Scan for the cell matching the given text and deliver its (X, Y) coordinate at center. 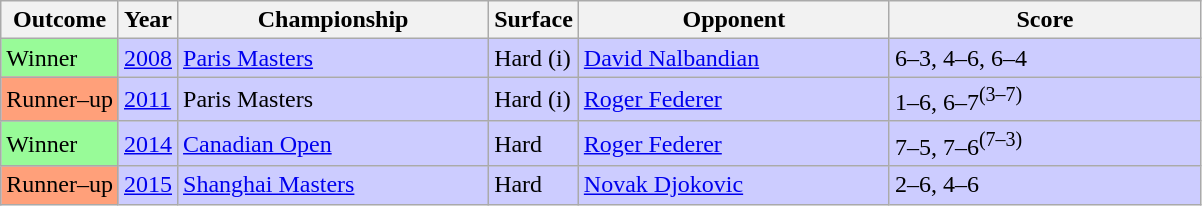
7–5, 7–6(7–3) (1044, 144)
2014 (148, 144)
David Nalbandian (734, 58)
2011 (148, 100)
Outcome (60, 20)
Championship (334, 20)
Novak Djokovic (734, 185)
2008 (148, 58)
6–3, 4–6, 6–4 (1044, 58)
Surface (534, 20)
2015 (148, 185)
Opponent (734, 20)
1–6, 6–7(3–7) (1044, 100)
Shanghai Masters (334, 185)
Year (148, 20)
2–6, 4–6 (1044, 185)
Canadian Open (334, 144)
Score (1044, 20)
